Locate the cell with the specified text and output its (X, Y) center coordinate. 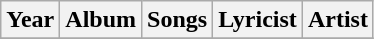
Album (101, 20)
Lyricist (258, 20)
Songs (178, 20)
Artist (338, 20)
Year (30, 20)
